Scan for the cell matching the given text and deliver its [X, Y] coordinate at center. 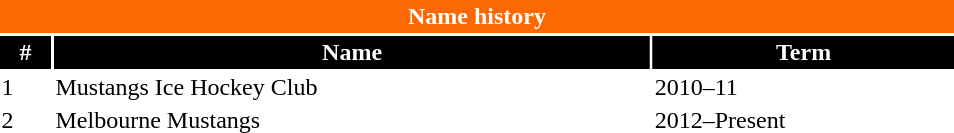
Name history [477, 16]
Name [352, 52]
Mustangs Ice Hockey Club [352, 87]
Term [804, 52]
2010–11 [804, 87]
# [26, 52]
1 [26, 87]
